Determine the (X, Y) coordinate at the center of the cell enclosing the given text.  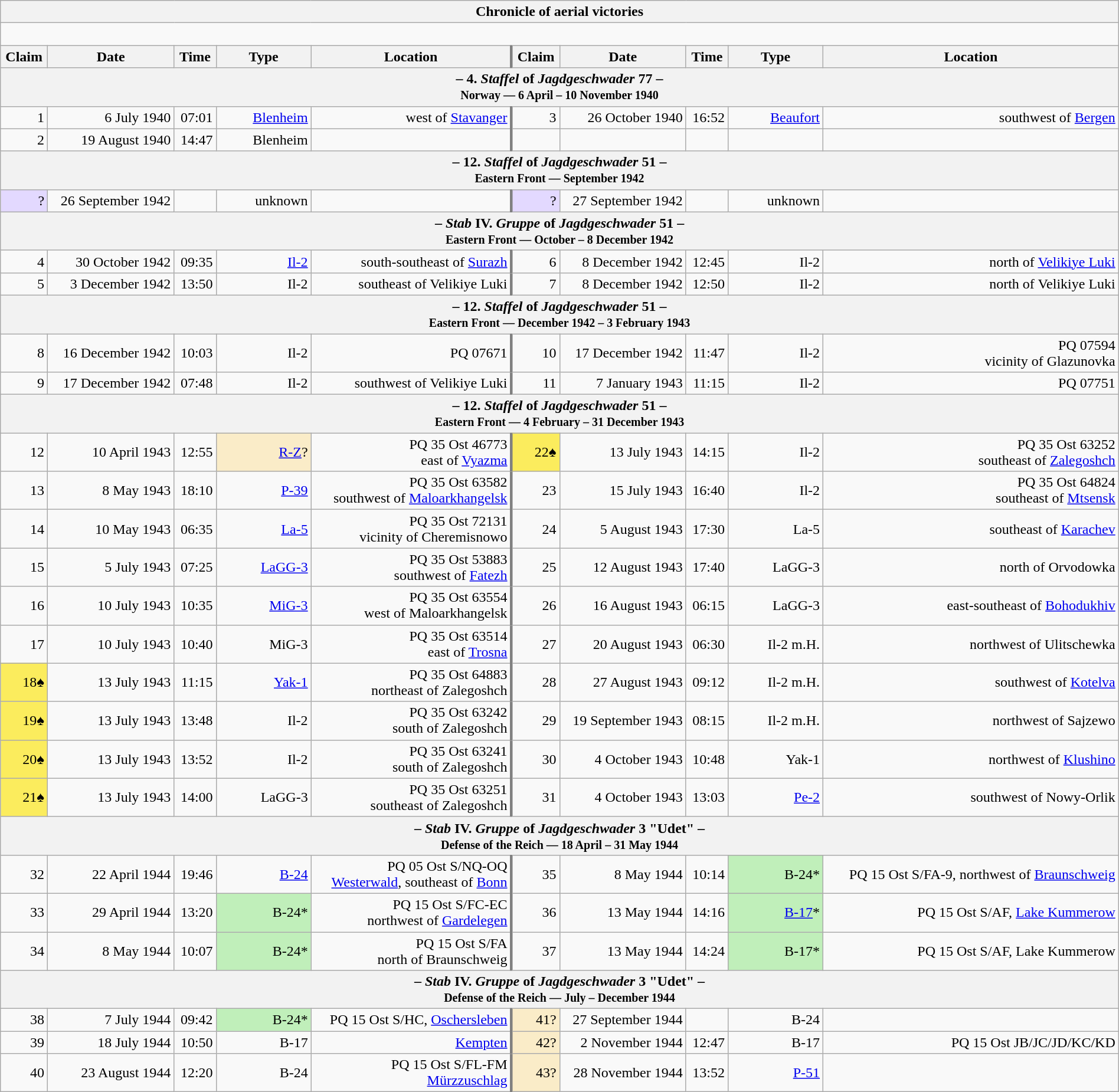
northwest of Sajzewo (971, 721)
PQ 15 Ost S/HC, Oschersleben (411, 1020)
PQ 35 Ost 63242 south of Zalegoshch (411, 721)
– 4. Staffel of Jagdgeschwader 77 –Norway — 6 April – 10 November 1940 (559, 87)
R-Z? (263, 452)
– Stab IV. Gruppe of Jagdgeschwader 3 "Udet" –Defense of the Reich — 18 April – 31 May 1944 (559, 835)
19:46 (195, 874)
13 (24, 491)
10:03 (195, 353)
06:35 (195, 529)
14:00 (195, 798)
16:52 (707, 117)
10:50 (195, 1042)
29 April 1944 (111, 912)
09:35 (195, 261)
PQ 15 Ost S/FL-FMMürzzuschlag (411, 1073)
18♠ (24, 682)
3 December 1942 (111, 284)
24 (536, 529)
16:40 (707, 491)
31 (536, 798)
southwest of Kotelva (971, 682)
27 September 1942 (623, 201)
35 (536, 874)
Pe-2 (776, 798)
7 July 1944 (111, 1020)
PQ 35 Ost 63252 southeast of Zalegoshch (971, 452)
13:03 (707, 798)
15 (24, 568)
4 (24, 261)
29 (536, 721)
7 (536, 284)
06:15 (707, 605)
northwest of Ulitschewka (971, 644)
Kempten (411, 1042)
PQ 15 Ost S/FC-ECnorthwest of Gardelegen (411, 912)
19 September 1943 (623, 721)
PQ 35 Ost 46773 east of Vyazma (411, 452)
43? (536, 1073)
12:50 (707, 284)
40 (24, 1073)
southeast of Karachev (971, 529)
14:16 (707, 912)
14:15 (707, 452)
19♠ (24, 721)
07:48 (195, 383)
23 August 1944 (111, 1073)
13:20 (195, 912)
PQ 35 Ost 63251 southeast of Zalegoshch (411, 798)
26 September 1942 (111, 201)
PQ 35 Ost 63582 southwest of Maloarkhangelsk (411, 491)
10 (536, 353)
PQ 35 Ost 64883 northeast of Zalegoshch (411, 682)
PQ 15 Ost S/FA-9, northwest of Braunschweig (971, 874)
08:15 (707, 721)
07:01 (195, 117)
3 (536, 117)
16 December 1942 (111, 353)
30 October 1942 (111, 261)
27 (536, 644)
12:45 (707, 261)
23 (536, 491)
10:48 (707, 759)
27 August 1943 (623, 682)
Chronicle of aerial victories (559, 12)
27 September 1944 (623, 1020)
28 November 1944 (623, 1073)
Beaufort (776, 117)
10:07 (195, 951)
7 January 1943 (623, 383)
18:10 (195, 491)
west of Stavanger (411, 117)
PQ 35 Ost 64824 southeast of Mtsensk (971, 491)
42? (536, 1042)
15 July 1943 (623, 491)
5 July 1943 (111, 568)
southwest of Velikiye Luki (411, 383)
northwest of Klushino (971, 759)
6 (536, 261)
PQ 05 Ost S/NQ-OQWesterwald, southeast of Bonn (411, 874)
1 (24, 117)
37 (536, 951)
12:20 (195, 1073)
07:25 (195, 568)
PQ 07671 (411, 353)
14 (24, 529)
5 (24, 284)
17 (24, 644)
33 (24, 912)
17:40 (707, 568)
PQ 15 Ost S/FAnorth of Braunschweig (411, 951)
11:47 (707, 353)
12:55 (195, 452)
PQ 35 Ost 72131vicinity of Cheremisnowo (411, 529)
12 August 1943 (623, 568)
10 May 1943 (111, 529)
16 August 1943 (623, 605)
– Stab IV. Gruppe of Jagdgeschwader 51 –Eastern Front — October – 8 December 1942 (559, 231)
south-southeast of Surazh (411, 261)
PQ 35 Ost 63514 east of Trosna (411, 644)
PQ 15 Ost JB/JC/JD/KC/KD (971, 1042)
PQ 35 Ost 63241 south of Zalegoshch (411, 759)
9 (24, 383)
8 May 1943 (111, 491)
PQ 35 Ost 53883 southwest of Fatezh (411, 568)
06:30 (707, 644)
southeast of Velikiye Luki (411, 284)
5 August 1943 (623, 529)
22 April 1944 (111, 874)
13:48 (195, 721)
36 (536, 912)
09:12 (707, 682)
21♠ (24, 798)
20 August 1943 (623, 644)
26 October 1940 (623, 117)
32 (24, 874)
P-39 (263, 491)
39 (24, 1042)
09:42 (195, 1020)
25 (536, 568)
southwest of Bergen (971, 117)
16 (24, 605)
P-51 (776, 1073)
14:47 (195, 140)
14:24 (707, 951)
22♠ (536, 452)
east-southeast of Bohodukhiv (971, 605)
6 July 1940 (111, 117)
12 (24, 452)
PQ 07751 (971, 383)
– 12. Staffel of Jagdgeschwader 51 –Eastern Front — December 1942 – 3 February 1943 (559, 314)
PQ 35 Ost 63554 west of Maloarkhangelsk (411, 605)
20♠ (24, 759)
southwest of Nowy-Orlik (971, 798)
28 (536, 682)
10:35 (195, 605)
19 August 1940 (111, 140)
– 12. Staffel of Jagdgeschwader 51 –Eastern Front — 4 February – 31 December 1943 (559, 414)
12:47 (707, 1042)
10:14 (707, 874)
18 July 1944 (111, 1042)
2 November 1944 (623, 1042)
26 (536, 605)
30 (536, 759)
17:30 (707, 529)
2 (24, 140)
– Stab IV. Gruppe of Jagdgeschwader 3 "Udet" –Defense of the Reich — July – December 1944 (559, 990)
8 (24, 353)
38 (24, 1020)
34 (24, 951)
10:40 (195, 644)
– 12. Staffel of Jagdgeschwader 51 –Eastern Front — September 1942 (559, 170)
PQ 07594vicinity of Glazunovka (971, 353)
13:50 (195, 284)
north of Orvodowka (971, 568)
10 April 1943 (111, 452)
11 (536, 383)
41? (536, 1020)
